Pinpoint the cell where the given text exists, returning its [x, y] midpoint coordinate. 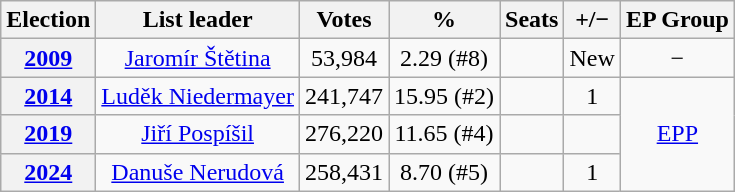
EPP [677, 134]
241,747 [344, 96]
Election [48, 20]
15.95 (#2) [444, 96]
2.29 (#8) [444, 58]
258,431 [344, 172]
Jaromír Štětina [198, 58]
Jiří Pospíšil [198, 134]
2009 [48, 58]
276,220 [344, 134]
Votes [344, 20]
− [677, 58]
53,984 [344, 58]
Luděk Niedermayer [198, 96]
List leader [198, 20]
8.70 (#5) [444, 172]
EP Group [677, 20]
Seats [532, 20]
11.65 (#4) [444, 134]
2014 [48, 96]
2019 [48, 134]
% [444, 20]
New [592, 58]
Danuše Nerudová [198, 172]
+/− [592, 20]
2024 [48, 172]
